Find where the given text appears and provide that cell's center as (X, Y) coordinate. 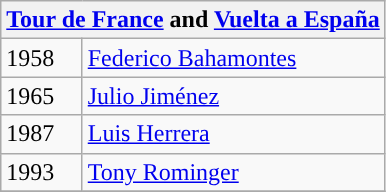
1965 (42, 96)
Julio Jiménez (234, 96)
1993 (42, 172)
Tony Rominger (234, 172)
Federico Bahamontes (234, 58)
1958 (42, 58)
1987 (42, 134)
Tour de France and Vuelta a España (194, 20)
Luis Herrera (234, 134)
